Pinpoint the cell where the given text exists, returning its (x, y) midpoint coordinate. 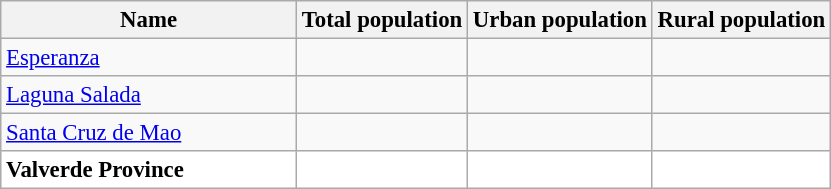
Esperanza (149, 58)
Urban population (560, 20)
Valverde Province (149, 170)
Santa Cruz de Mao (149, 133)
Total population (382, 20)
Rural population (741, 20)
Name (149, 20)
Laguna Salada (149, 95)
